Search for the cell housing the specified text and yield its (x, y) center coordinate. 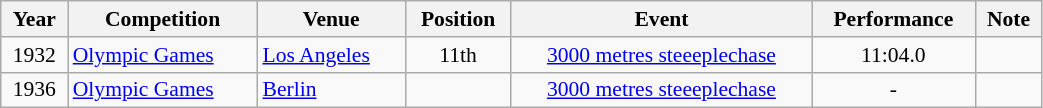
Event (661, 19)
11:04.0 (894, 55)
Berlin (331, 90)
Performance (894, 19)
- (894, 90)
Position (458, 19)
Note (1008, 19)
1932 (34, 55)
Year (34, 19)
Competition (163, 19)
1936 (34, 90)
11th (458, 55)
Los Angeles (331, 55)
Venue (331, 19)
